Return [X, Y] of the center of cell containing provided text 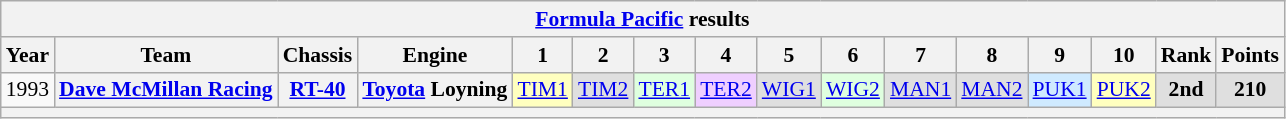
Dave McMillan Racing [166, 90]
6 [853, 55]
TER2 [726, 90]
210 [1250, 90]
Rank [1186, 55]
WIG1 [789, 90]
RT-40 [318, 90]
3 [664, 55]
10 [1124, 55]
TIM2 [603, 90]
7 [920, 55]
1993 [28, 90]
Engine [434, 55]
Year [28, 55]
TIM1 [542, 90]
5 [789, 55]
WIG2 [853, 90]
Formula Pacific results [642, 19]
4 [726, 55]
2nd [1186, 90]
9 [1060, 55]
MAN1 [920, 90]
2 [603, 55]
MAN2 [992, 90]
8 [992, 55]
Team [166, 55]
TER1 [664, 90]
PUK2 [1124, 90]
Chassis [318, 55]
Points [1250, 55]
1 [542, 55]
PUK1 [1060, 90]
Toyota Loyning [434, 90]
